Extract the (x, y) coordinate from the center of the cell holding the provided text.  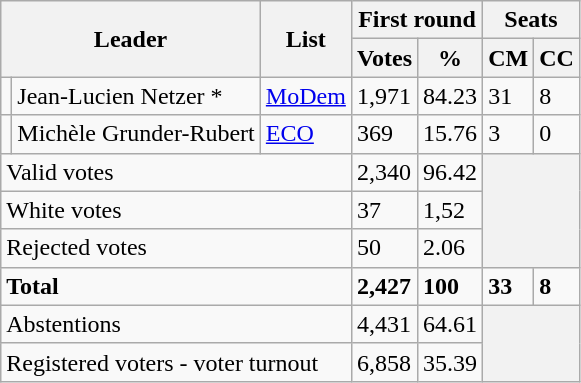
Total (176, 286)
35.39 (450, 362)
96.42 (450, 172)
1,971 (384, 96)
Abstentions (176, 324)
0 (557, 134)
CC (557, 58)
64.61 (450, 324)
100 (450, 286)
37 (384, 210)
ECO (306, 134)
Valid votes (176, 172)
2,427 (384, 286)
2.06 (450, 248)
Leader (131, 39)
Jean-Lucien Netzer * (136, 96)
% (450, 58)
White votes (176, 210)
CM (508, 58)
4,431 (384, 324)
3 (508, 134)
MoDem (306, 96)
33 (508, 286)
First round (416, 20)
6,858 (384, 362)
Rejected votes (176, 248)
Seats (532, 20)
84.23 (450, 96)
369 (384, 134)
31 (508, 96)
15.76 (450, 134)
50 (384, 248)
Michèle Grunder-Rubert (136, 134)
Votes (384, 58)
2,340 (384, 172)
1,52 (450, 210)
List (306, 39)
Registered voters - voter turnout (176, 362)
